Return the [x, y] coordinate for the center point of the cell that contains the specified text.  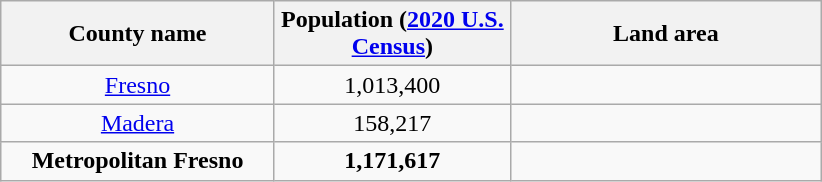
Land area [666, 34]
Madera [138, 123]
Fresno [138, 85]
County name [138, 34]
Population (2020 U.S. Census) [392, 34]
Metropolitan Fresno [138, 161]
1,013,400 [392, 85]
1,171,617 [392, 161]
158,217 [392, 123]
